From the cell containing the given text, extract its center point as [X, Y] coordinate. 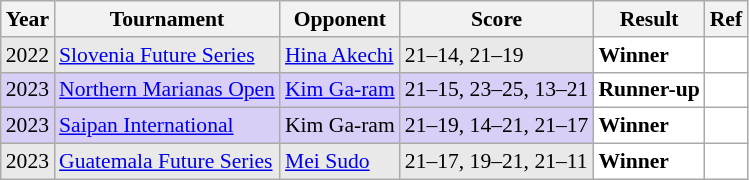
Northern Marianas Open [167, 90]
21–19, 14–21, 21–17 [497, 126]
Opponent [340, 19]
Slovenia Future Series [167, 55]
21–14, 21–19 [497, 55]
Tournament [167, 19]
Score [497, 19]
Mei Sudo [340, 162]
Guatemala Future Series [167, 162]
Hina Akechi [340, 55]
Result [648, 19]
Year [28, 19]
Runner-up [648, 90]
Saipan International [167, 126]
21–15, 23–25, 13–21 [497, 90]
21–17, 19–21, 21–11 [497, 162]
Ref [726, 19]
2022 [28, 55]
